Return the [x, y] coordinate for the center point of the cell that contains the specified text.  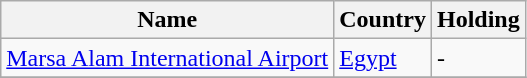
Name [168, 20]
- [478, 58]
Egypt [383, 58]
Country [383, 20]
Holding [478, 20]
Marsa Alam International Airport [168, 58]
